Return [X, Y] of the center of cell containing provided text 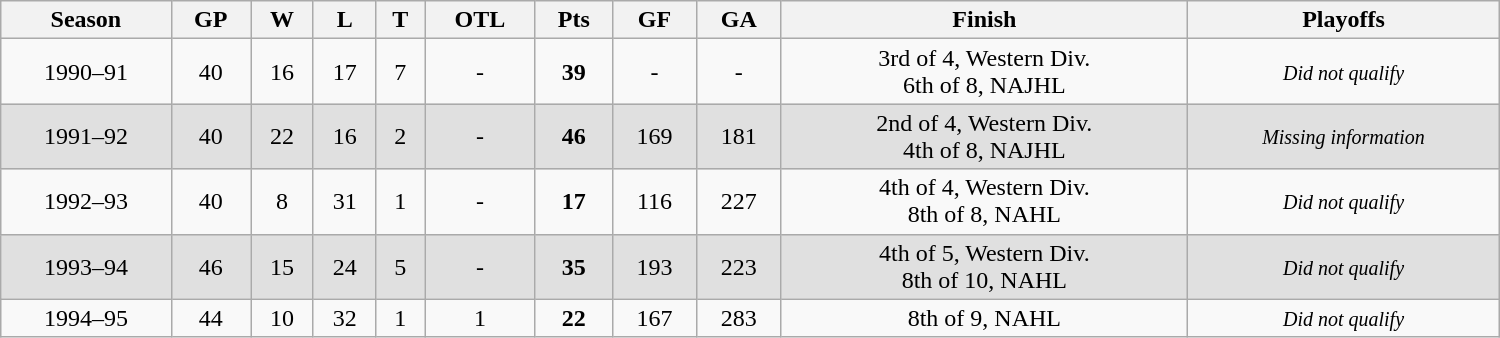
116 [654, 202]
W [282, 20]
4th of 5, Western Div.8th of 10, NAHL [984, 266]
4th of 4, Western Div.8th of 8, NAHL [984, 202]
167 [654, 318]
Finish [984, 20]
223 [739, 266]
1992–93 [86, 202]
10 [282, 318]
Missing information [1344, 136]
GP [211, 20]
15 [282, 266]
OTL [480, 20]
35 [574, 266]
1991–92 [86, 136]
8th of 9, NAHL [984, 318]
Season [86, 20]
227 [739, 202]
283 [739, 318]
181 [739, 136]
GF [654, 20]
31 [344, 202]
1990–91 [86, 72]
Pts [574, 20]
3rd of 4, Western Div.6th of 8, NAJHL [984, 72]
193 [654, 266]
169 [654, 136]
1994–95 [86, 318]
8 [282, 202]
39 [574, 72]
7 [400, 72]
44 [211, 318]
GA [739, 20]
32 [344, 318]
24 [344, 266]
5 [400, 266]
T [400, 20]
Playoffs [1344, 20]
L [344, 20]
1993–94 [86, 266]
2 [400, 136]
2nd of 4, Western Div.4th of 8, NAJHL [984, 136]
